Search for the cell housing the specified text and yield its [X, Y] center coordinate. 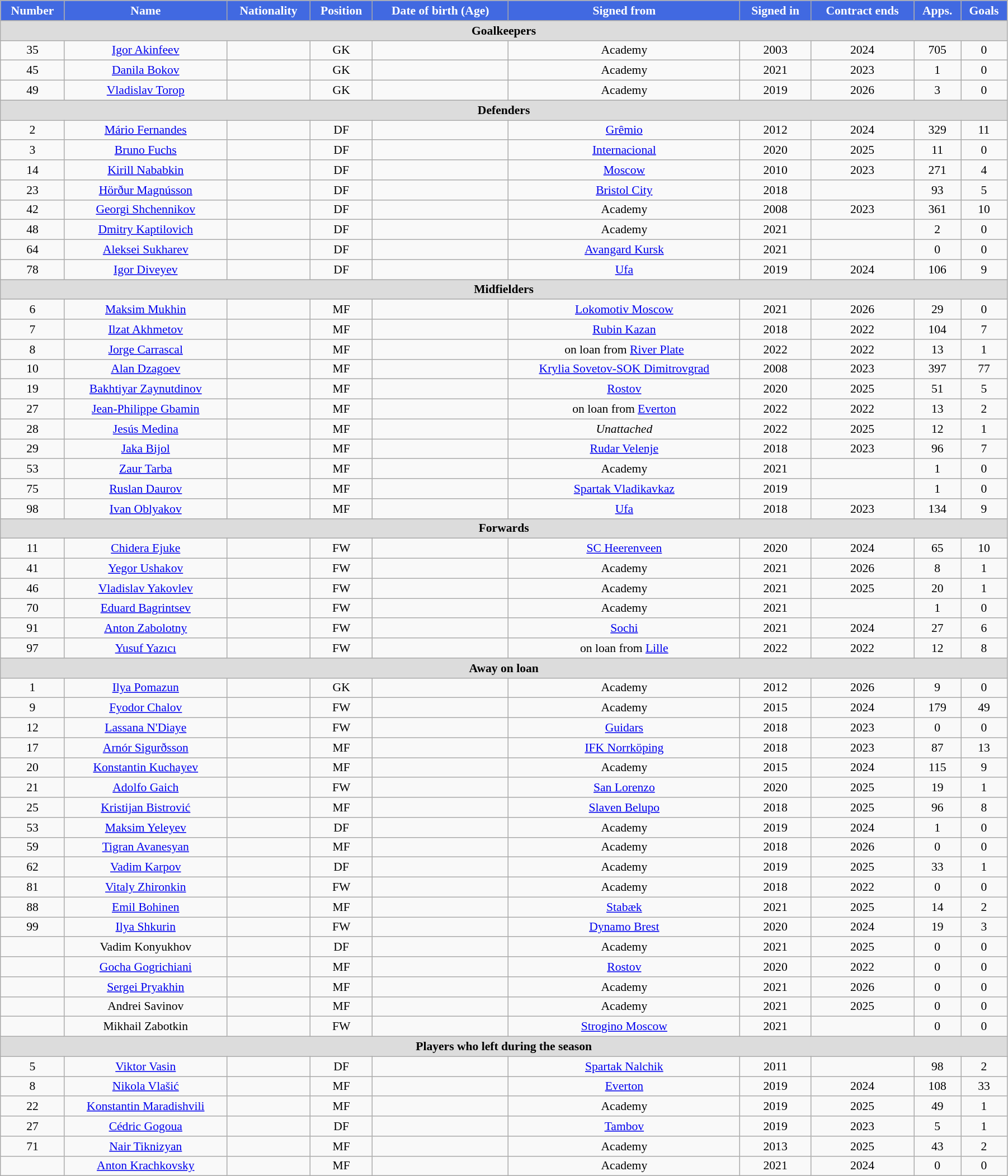
106 [938, 270]
35 [32, 50]
Maksim Mukhin [145, 310]
Signed in [775, 11]
Ivan Oblyakov [145, 509]
87 [938, 748]
Tambov [624, 1126]
Mikhail Zabotkin [145, 1027]
Rudar Velenje [624, 449]
Chidera Ejuke [145, 549]
Eduard Bagrintsev [145, 608]
17 [32, 748]
Maksim Yeleyev [145, 828]
Stabæk [624, 907]
Kristijan Bistrović [145, 807]
Nair Tiknizyan [145, 1146]
Cédric Gogoua [145, 1126]
Forwards [504, 528]
71 [32, 1146]
Georgi Shchennikov [145, 210]
Ilya Pomazun [145, 688]
Sergei Pryakhin [145, 987]
Ilya Shkurin [145, 927]
77 [985, 369]
Goals [985, 11]
2011 [775, 1066]
2010 [775, 170]
Date of birth (Age) [441, 11]
Andrei Savinov [145, 1007]
Kirill Nababkin [145, 170]
45 [32, 70]
Anton Krachkovsky [145, 1166]
Bakhtiyar Zaynutdinov [145, 389]
Rubin Kazan [624, 329]
Bruno Fuchs [145, 150]
46 [32, 588]
361 [938, 210]
Everton [624, 1087]
Number [32, 11]
99 [32, 927]
48 [32, 230]
705 [938, 50]
329 [938, 130]
134 [938, 509]
Dmitry Kaptilovich [145, 230]
Aleksei Sukharev [145, 250]
104 [938, 329]
97 [32, 648]
179 [938, 708]
Apps. [938, 11]
62 [32, 867]
Goalkeepers [504, 31]
Lokomotiv Moscow [624, 310]
Gocha Gogrichiani [145, 967]
on loan from Lille [624, 648]
Fyodor Chalov [145, 708]
Jorge Carrascal [145, 350]
43 [938, 1146]
Players who left during the season [504, 1047]
Unattached [624, 429]
Strogino Moscow [624, 1027]
Adolfo Gaich [145, 788]
Position [341, 11]
Jesús Medina [145, 429]
IFK Norrköping [624, 748]
Slaven Belupo [624, 807]
Signed from [624, 11]
on loan from Everton [624, 409]
Jean-Philippe Gbamin [145, 409]
Spartak Vladikavkaz [624, 489]
Igor Diveyev [145, 270]
on loan from River Plate [624, 350]
25 [32, 807]
Krylia Sovetov-SOK Dimitrovgrad [624, 369]
Hörður Magnússon [145, 190]
Danila Bokov [145, 70]
41 [32, 569]
91 [32, 629]
2013 [775, 1146]
Spartak Nalchik [624, 1066]
Avangard Kursk [624, 250]
Guidars [624, 728]
Sochi [624, 629]
Vadim Konyukhov [145, 947]
Alan Dzagoev [145, 369]
Jaka Bijol [145, 449]
Mário Fernandes [145, 130]
Bristol City [624, 190]
88 [32, 907]
78 [32, 270]
64 [32, 250]
108 [938, 1087]
2003 [775, 50]
Contract ends [863, 11]
Tigran Avanesyan [145, 847]
Nikola Vlašić [145, 1087]
Konstantin Maradishvili [145, 1107]
Moscow [624, 170]
Grêmio [624, 130]
Arnór Sigurðsson [145, 748]
San Lorenzo [624, 788]
Ruslan Daurov [145, 489]
Ilzat Akhmetov [145, 329]
Nationality [269, 11]
65 [938, 549]
Yegor Ushakov [145, 569]
51 [938, 389]
42 [32, 210]
Konstantin Kuchayev [145, 768]
22 [32, 1107]
75 [32, 489]
Igor Akinfeev [145, 50]
397 [938, 369]
Internacional [624, 150]
28 [32, 429]
21 [32, 788]
Lassana N'Diaye [145, 728]
Vadim Karpov [145, 867]
SC Heerenveen [624, 549]
Defenders [504, 110]
Zaur Tarba [145, 469]
Vladislav Torop [145, 91]
Name [145, 11]
70 [32, 608]
Vitaly Zhironkin [145, 887]
Away on loan [504, 668]
59 [32, 847]
115 [938, 768]
81 [32, 887]
271 [938, 170]
4 [985, 170]
93 [938, 190]
Dynamo Brest [624, 927]
Viktor Vasin [145, 1066]
Anton Zabolotny [145, 629]
Midfielders [504, 290]
Yusuf Yazıcı [145, 648]
Emil Bohinen [145, 907]
23 [32, 190]
Vladislav Yakovlev [145, 588]
